Search for the cell housing the specified text and yield its [x, y] center coordinate. 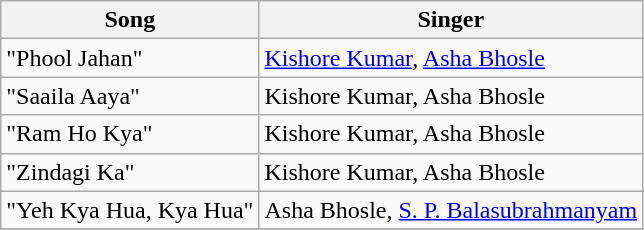
"Saaila Aaya" [130, 96]
"Ram Ho Kya" [130, 134]
"Yeh Kya Hua, Kya Hua" [130, 210]
"Zindagi Ka" [130, 172]
Song [130, 20]
Singer [451, 20]
"Phool Jahan" [130, 58]
Asha Bhosle, S. P. Balasubrahmanyam [451, 210]
